Detect which cell encompasses the target text, then output its [X, Y] center coordinate. 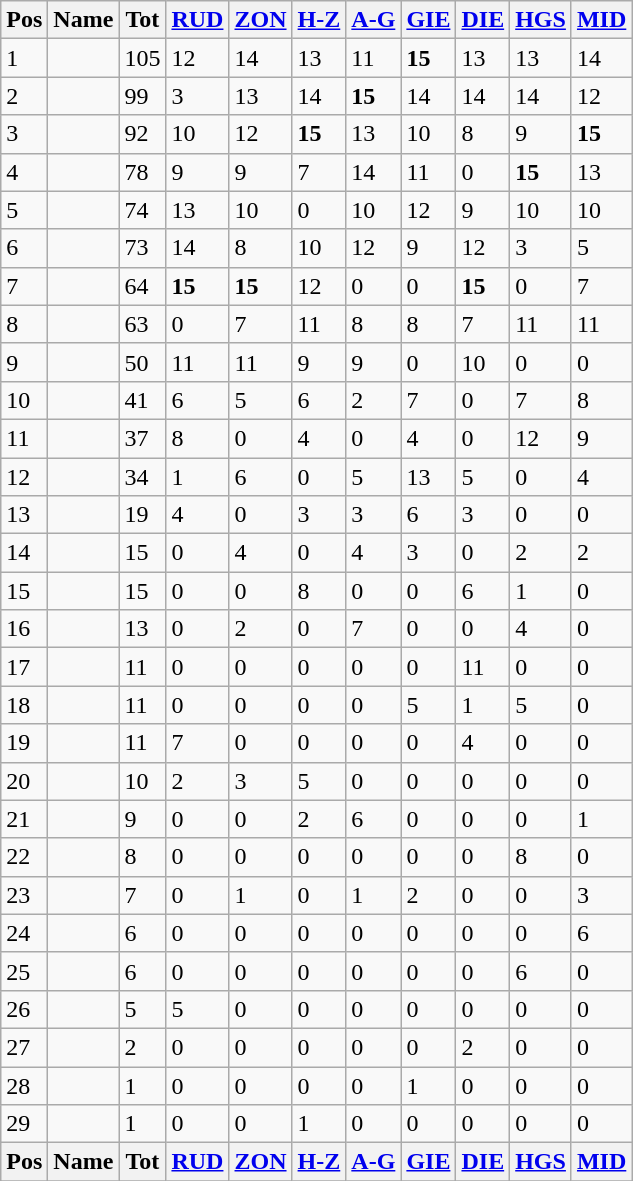
73 [142, 248]
41 [142, 400]
34 [142, 477]
105 [142, 58]
99 [142, 96]
18 [24, 705]
28 [24, 1085]
24 [24, 933]
17 [24, 667]
27 [24, 1047]
74 [142, 210]
21 [24, 819]
20 [24, 781]
63 [142, 324]
25 [24, 971]
23 [24, 895]
29 [24, 1124]
16 [24, 629]
92 [142, 134]
50 [142, 362]
64 [142, 286]
22 [24, 857]
37 [142, 438]
26 [24, 1009]
78 [142, 172]
